Extract the [x, y] coordinate from the center of the cell holding the provided text.  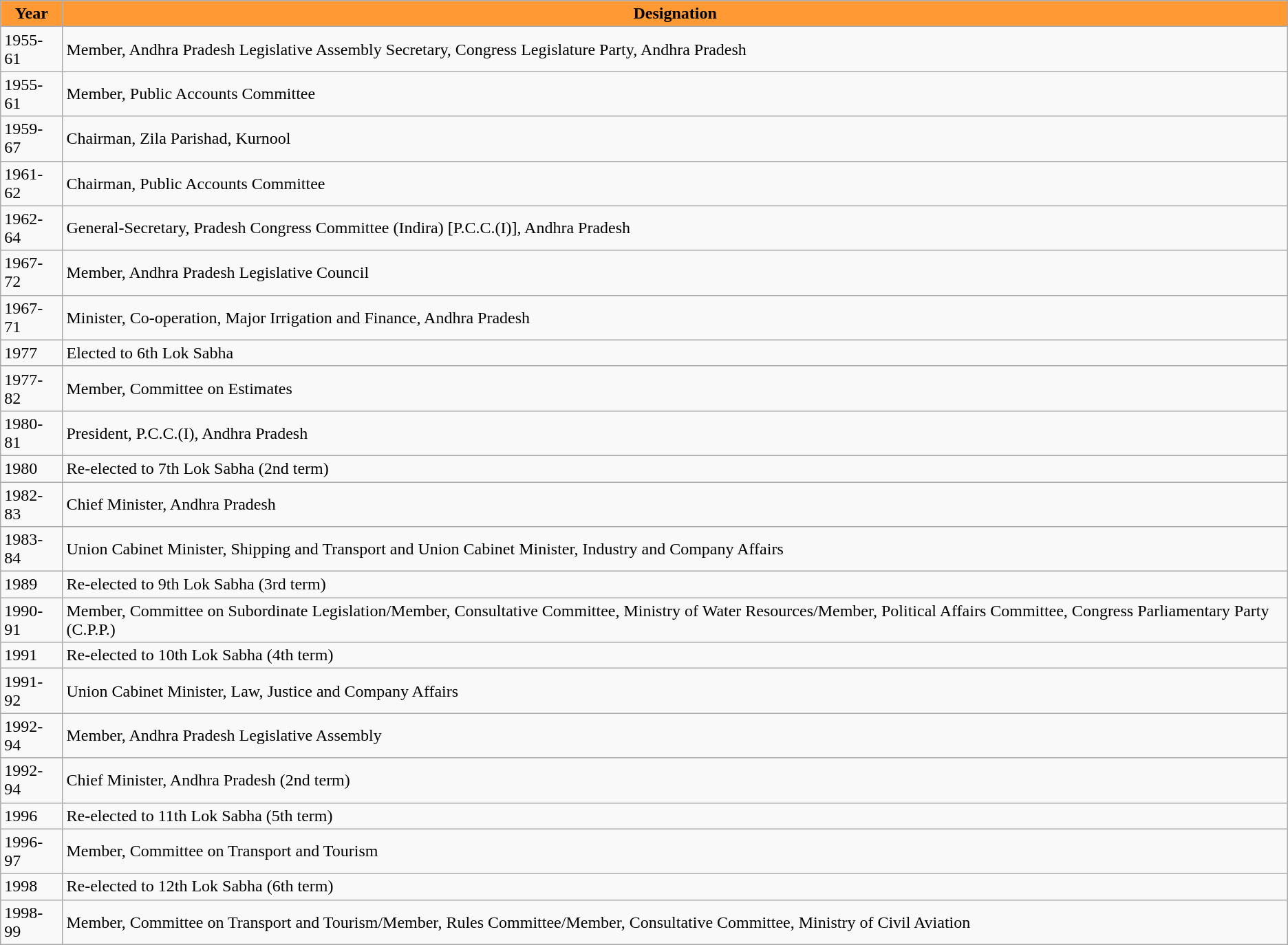
1977 [32, 353]
1959-67 [32, 139]
1991-92 [32, 691]
Re-elected to 12th Lok Sabha (6th term) [675, 887]
Chairman, Zila Parishad, Kurnool [675, 139]
Member, Andhra Pradesh Legislative Assembly Secretary, Congress Legislature Party, Andhra Pradesh [675, 50]
1967-72 [32, 272]
Re-elected to 10th Lok Sabha (4th term) [675, 655]
1989 [32, 585]
Chief Minister, Andhra Pradesh (2nd term) [675, 780]
1996 [32, 816]
Re-elected to 9th Lok Sabha (3rd term) [675, 585]
Member, Committee on Transport and Tourism/Member, Rules Committee/Member, Consultative Committee, Ministry of Civil Aviation [675, 922]
1977-82 [32, 388]
1961-62 [32, 183]
Chairman, Public Accounts Committee [675, 183]
1980 [32, 468]
President, P.C.C.(I), Andhra Pradesh [675, 433]
General-Secretary, Pradesh Congress Committee (Indira) [P.C.C.(I)], Andhra Pradesh [675, 228]
Member, Andhra Pradesh Legislative Council [675, 272]
Re-elected to 7th Lok Sabha (2nd term) [675, 468]
1998-99 [32, 922]
1962-64 [32, 228]
Chief Minister, Andhra Pradesh [675, 503]
Member, Committee on Estimates [675, 388]
Member, Andhra Pradesh Legislative Assembly [675, 736]
1991 [32, 655]
1983-84 [32, 549]
1982-83 [32, 503]
1998 [32, 887]
Member, Committee on Transport and Tourism [675, 851]
1990-91 [32, 620]
Year [32, 14]
1967-71 [32, 318]
Member, Public Accounts Committee [675, 94]
Designation [675, 14]
1996-97 [32, 851]
Re-elected to 11th Lok Sabha (5th term) [675, 816]
1980-81 [32, 433]
Union Cabinet Minister, Law, Justice and Company Affairs [675, 691]
Minister, Co-operation, Major Irrigation and Finance, Andhra Pradesh [675, 318]
Elected to 6th Lok Sabha [675, 353]
Union Cabinet Minister, Shipping and Transport and Union Cabinet Minister, Industry and Company Affairs [675, 549]
